Capture the cell that displays the provided text and extract its (x, y) central coordinate. 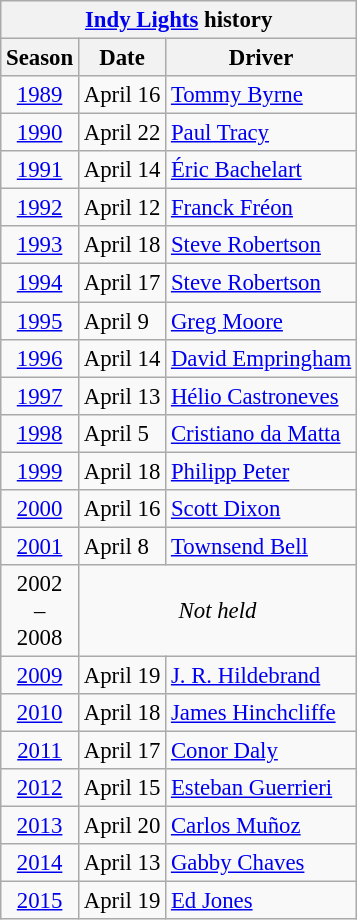
April 15 (122, 788)
J. R. Hildebrand (262, 675)
Hélio Castroneves (262, 396)
Tommy Byrne (262, 95)
James Hinchcliffe (262, 713)
Driver (262, 58)
April 12 (122, 208)
David Empringham (262, 358)
2002–2008 (40, 611)
April 22 (122, 133)
April 9 (122, 321)
1990 (40, 133)
April 20 (122, 826)
Éric Bachelart (262, 170)
Conor Daly (262, 751)
2000 (40, 509)
Cristiano da Matta (262, 433)
Gabby Chaves (262, 863)
1991 (40, 170)
2001 (40, 546)
1998 (40, 433)
Indy Lights history (179, 20)
Carlos Muñoz (262, 826)
2013 (40, 826)
Scott Dixon (262, 509)
2011 (40, 751)
1999 (40, 471)
1996 (40, 358)
1989 (40, 95)
2010 (40, 713)
2012 (40, 788)
Esteban Guerrieri (262, 788)
Not held (217, 611)
April 8 (122, 546)
1995 (40, 321)
2014 (40, 863)
Season (40, 58)
Philipp Peter (262, 471)
2015 (40, 901)
2009 (40, 675)
1993 (40, 245)
Date (122, 58)
1997 (40, 396)
Paul Tracy (262, 133)
1992 (40, 208)
April 5 (122, 433)
Ed Jones (262, 901)
1994 (40, 283)
Greg Moore (262, 321)
Townsend Bell (262, 546)
Franck Fréon (262, 208)
